Return (X, Y) of the center of cell containing provided text 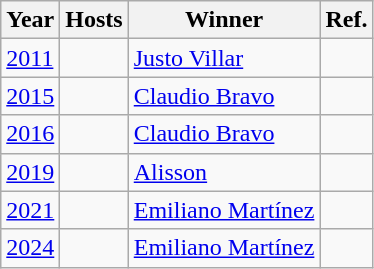
2016 (30, 134)
Ref. (346, 20)
2011 (30, 58)
2015 (30, 96)
Justo Villar (224, 58)
2024 (30, 248)
Year (30, 20)
Hosts (94, 20)
Winner (224, 20)
2019 (30, 172)
Alisson (224, 172)
2021 (30, 210)
